Detect which cell encompasses the target text, then output its (X, Y) center coordinate. 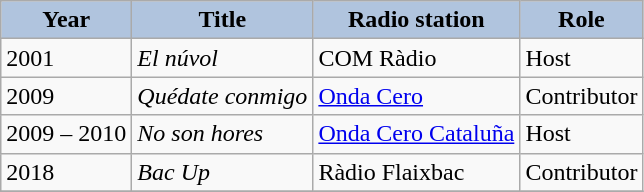
Title (222, 20)
2018 (66, 172)
COM Ràdio (416, 58)
Quédate conmigo (222, 96)
Role (582, 20)
Ràdio Flaixbac (416, 172)
Onda Cero (416, 96)
Onda Cero Cataluña (416, 134)
2001 (66, 58)
Year (66, 20)
Bac Up (222, 172)
No son hores (222, 134)
2009 (66, 96)
2009 – 2010 (66, 134)
Radio station (416, 20)
El núvol (222, 58)
